Identify which cell holds the provided text, then report its [X, Y] central coordinate. 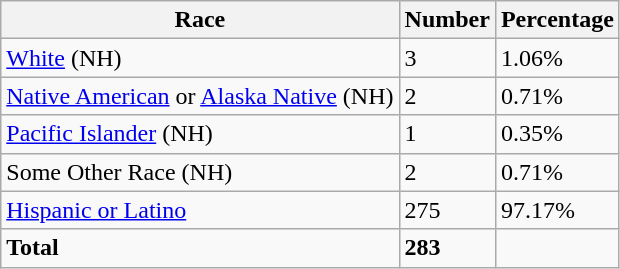
Race [200, 20]
Percentage [557, 20]
97.17% [557, 210]
Native American or Alaska Native (NH) [200, 96]
275 [447, 210]
3 [447, 58]
Number [447, 20]
Pacific Islander (NH) [200, 134]
Hispanic or Latino [200, 210]
0.35% [557, 134]
Some Other Race (NH) [200, 172]
Total [200, 248]
1 [447, 134]
1.06% [557, 58]
White (NH) [200, 58]
283 [447, 248]
